For the text-containing cell, return its midpoint in [X, Y] coordinate format. 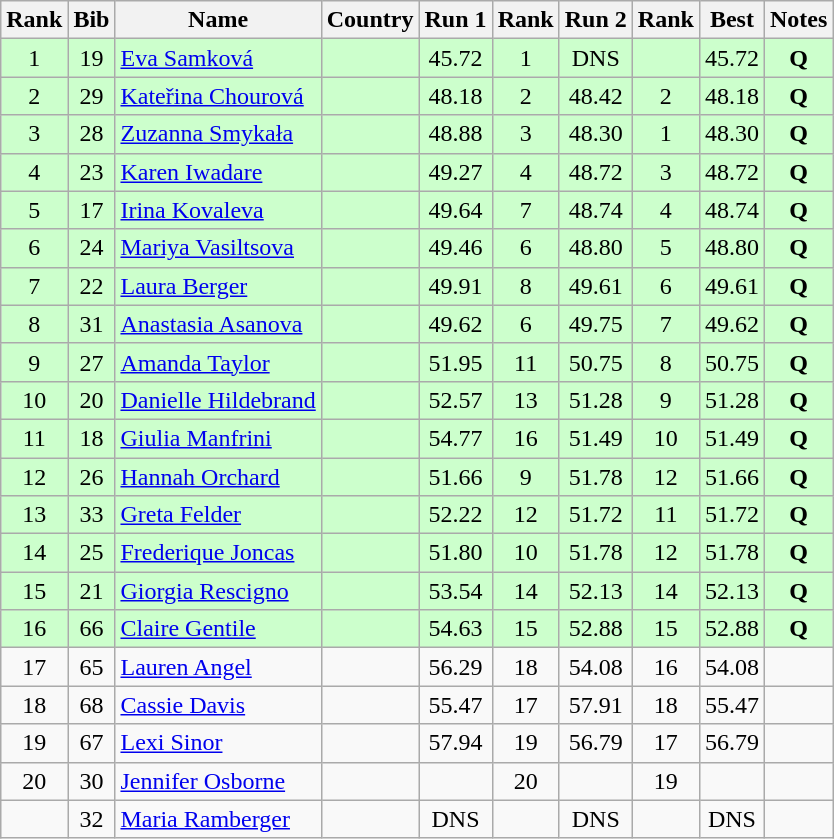
Country [370, 20]
Danielle Hildebrand [218, 400]
53.54 [456, 591]
Frederique Joncas [218, 553]
57.94 [456, 743]
Claire Gentile [218, 629]
52.22 [456, 515]
54.77 [456, 438]
57.91 [596, 705]
65 [92, 667]
Bib [92, 20]
Mariya Vasiltsova [218, 248]
26 [92, 477]
33 [92, 515]
Laura Berger [218, 286]
21 [92, 591]
Notes [798, 20]
49.46 [456, 248]
30 [92, 781]
56.29 [456, 667]
67 [92, 743]
Zuzanna Smykała [218, 134]
54.63 [456, 629]
Maria Ramberger [218, 819]
49.64 [456, 210]
23 [92, 172]
32 [92, 819]
Eva Samková [218, 58]
28 [92, 134]
25 [92, 553]
Kateřina Chourová [218, 96]
66 [92, 629]
31 [92, 324]
Hannah Orchard [218, 477]
51.80 [456, 553]
Anastasia Asanova [218, 324]
68 [92, 705]
Run 1 [456, 20]
51.95 [456, 362]
Amanda Taylor [218, 362]
Karen Iwadare [218, 172]
49.75 [596, 324]
48.42 [596, 96]
Best [732, 20]
Irina Kovaleva [218, 210]
Greta Felder [218, 515]
Run 2 [596, 20]
Giulia Manfrini [218, 438]
Giorgia Rescigno [218, 591]
Lauren Angel [218, 667]
27 [92, 362]
49.27 [456, 172]
48.88 [456, 134]
52.57 [456, 400]
24 [92, 248]
Cassie Davis [218, 705]
29 [92, 96]
Lexi Sinor [218, 743]
49.91 [456, 286]
22 [92, 286]
Name [218, 20]
Jennifer Osborne [218, 781]
